For the text-containing cell, return its midpoint in (x, y) coordinate format. 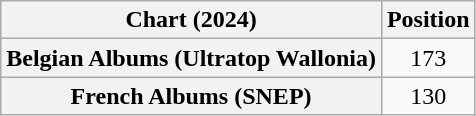
Chart (2024) (192, 20)
Belgian Albums (Ultratop Wallonia) (192, 58)
French Albums (SNEP) (192, 96)
130 (428, 96)
173 (428, 58)
Position (428, 20)
